Capture the cell that displays the provided text and extract its (X, Y) central coordinate. 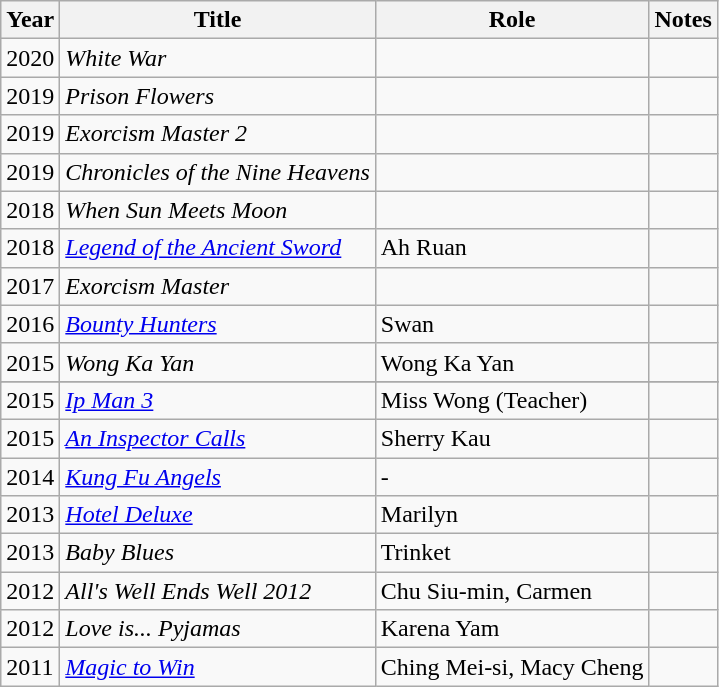
Chu Siu-min, Carmen (512, 591)
2017 (30, 286)
Legend of the Ancient Sword (218, 248)
Ching Mei-si, Macy Cheng (512, 667)
Sherry Kau (512, 438)
Miss Wong (Teacher) (512, 400)
Hotel Deluxe (218, 515)
Ah Ruan (512, 248)
Title (218, 20)
Bounty Hunters (218, 324)
Trinket (512, 553)
Magic to Win (218, 667)
Notes (683, 20)
Prison Flowers (218, 96)
2020 (30, 58)
2014 (30, 477)
Exorcism Master 2 (218, 134)
2011 (30, 667)
Ip Man 3 (218, 400)
Role (512, 20)
Swan (512, 324)
- (512, 477)
Kung Fu Angels (218, 477)
Baby Blues (218, 553)
When Sun Meets Moon (218, 210)
Chronicles of the Nine Heavens (218, 172)
Marilyn (512, 515)
Karena Yam (512, 629)
White War (218, 58)
All's Well Ends Well 2012 (218, 591)
2016 (30, 324)
Exorcism Master (218, 286)
Year (30, 20)
Love is... Pyjamas (218, 629)
An Inspector Calls (218, 438)
